Provide the (x, y) coordinate of the cell's center where the given text is located.  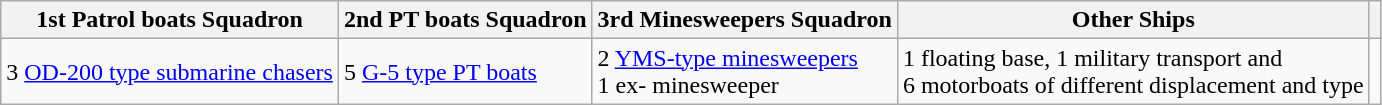
Other Ships (1133, 20)
5 G-5 type PT boats (465, 72)
3 OD-200 type submarine chasers (170, 72)
2 YMS-type minesweepers1 ex- minesweeper (744, 72)
1 floating base, 1 military transport and6 motorboats of different displacement and type (1133, 72)
3rd Minesweepers Squadron (744, 20)
2nd PT boats Squadron (465, 20)
1st Patrol boats Squadron (170, 20)
